Find where the given text appears and provide that cell's center as [X, Y] coordinate. 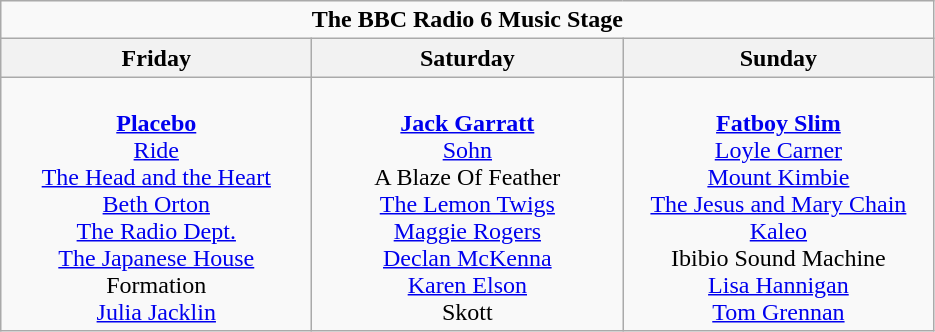
Placebo Ride The Head and the Heart Beth Orton The Radio Dept. The Japanese House Formation Julia Jacklin [156, 204]
The BBC Radio 6 Music Stage [468, 20]
Sunday [778, 58]
Saturday [468, 58]
Fatboy Slim Loyle Carner Mount Kimbie The Jesus and Mary Chain Kaleo Ibibio Sound Machine Lisa Hannigan Tom Grennan [778, 204]
Jack Garratt Sohn A Blaze Of Feather The Lemon Twigs Maggie Rogers Declan McKenna Karen Elson Skott [468, 204]
Friday [156, 58]
